Locate the cell with the specified text and output its [X, Y] center coordinate. 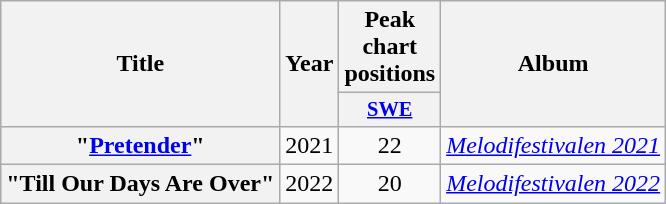
SWE [390, 110]
"Pretender" [140, 145]
Melodifestivalen 2021 [554, 145]
22 [390, 145]
"Till Our Days Are Over" [140, 184]
Peak chart positions [390, 47]
20 [390, 184]
Title [140, 64]
2022 [310, 184]
Year [310, 64]
2021 [310, 145]
Melodifestivalen 2022 [554, 184]
Album [554, 64]
